Detect which cell encompasses the target text, then output its (X, Y) center coordinate. 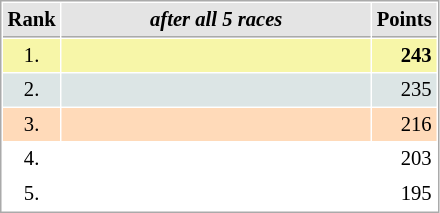
Points (404, 20)
203 (404, 158)
after all 5 races (216, 20)
3. (32, 124)
216 (404, 124)
195 (404, 194)
2. (32, 90)
1. (32, 56)
4. (32, 158)
5. (32, 194)
243 (404, 56)
Rank (32, 20)
235 (404, 90)
